Find where the given text appears and provide that cell's center as [X, Y] coordinate. 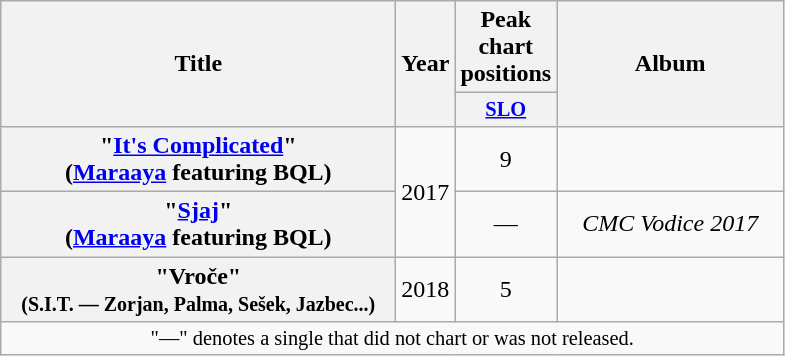
Title [198, 64]
SLO [506, 110]
2017 [426, 191]
Album [670, 64]
— [506, 224]
"Vroče"(S.I.T. — Zorjan, Palma, Sešek, Jazbec...) [198, 290]
"—" denotes a single that did not chart or was not released. [392, 339]
9 [506, 158]
5 [506, 290]
Peak chart positions [506, 47]
CMC Vodice 2017 [670, 224]
"It's Complicated"(Maraaya featuring BQL) [198, 158]
"Sjaj"(Maraaya featuring BQL) [198, 224]
Year [426, 64]
2018 [426, 290]
